Output the (X, Y) coordinate of the center of the cell containing the given text.  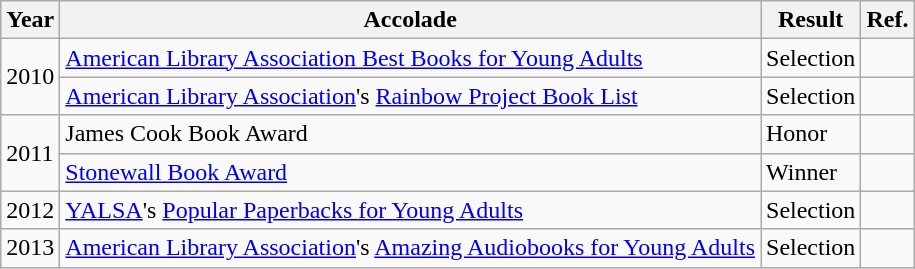
Year (30, 20)
Honor (810, 134)
2012 (30, 210)
Result (810, 20)
2010 (30, 77)
Ref. (888, 20)
YALSA's Popular Paperbacks for Young Adults (410, 210)
Accolade (410, 20)
2011 (30, 153)
James Cook Book Award (410, 134)
2013 (30, 248)
American Library Association's Rainbow Project Book List (410, 96)
Winner (810, 172)
American Library Association's Amazing Audiobooks for Young Adults (410, 248)
Stonewall Book Award (410, 172)
American Library Association Best Books for Young Adults (410, 58)
